Return [X, Y] of the center of cell containing provided text 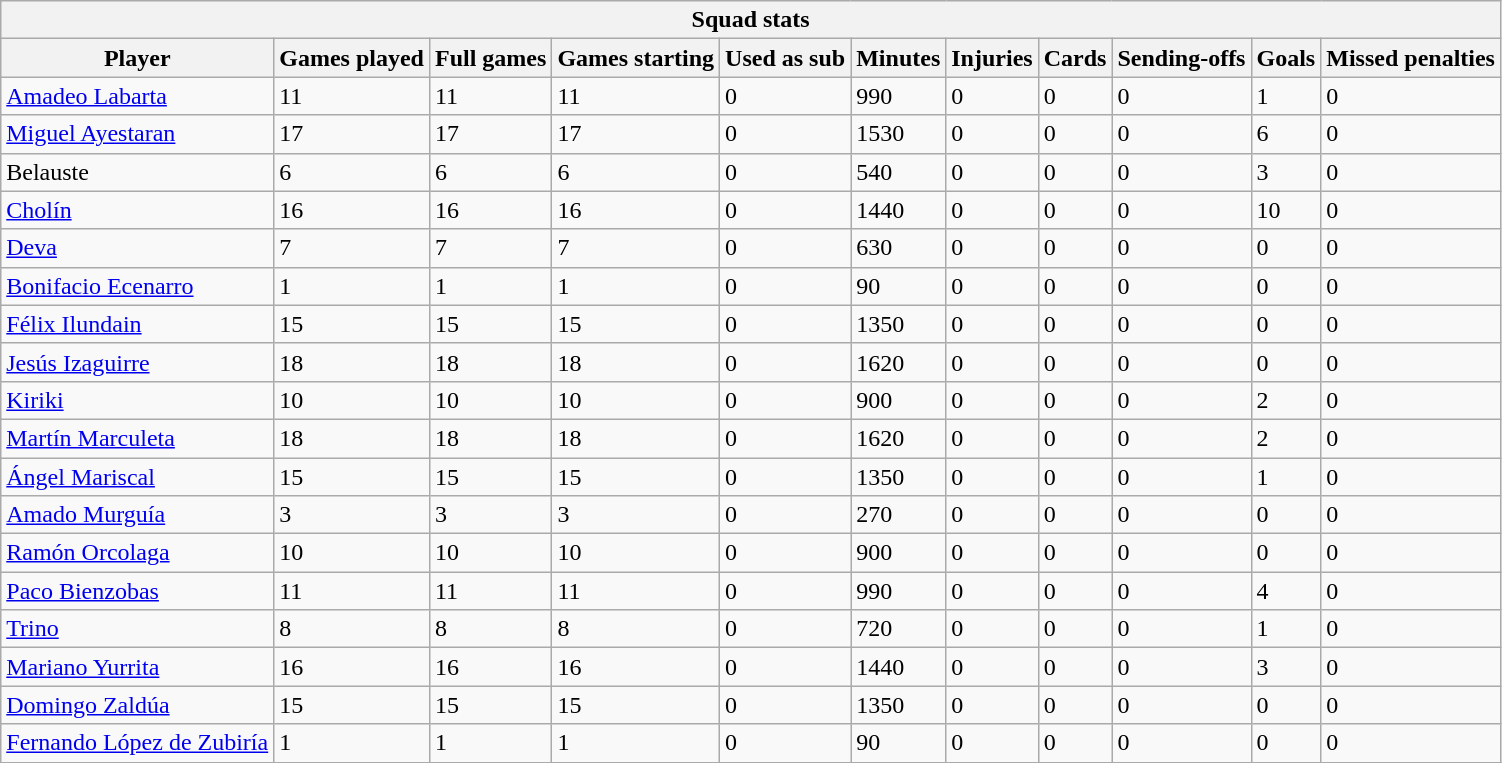
Injuries [992, 58]
Fernando López de Zubiría [138, 743]
Squad stats [751, 20]
Amadeo Labarta [138, 96]
Bonifacio Ecenarro [138, 286]
720 [898, 629]
1530 [898, 134]
Full games [490, 58]
Miguel Ayestaran [138, 134]
Félix Ilundain [138, 324]
270 [898, 515]
Used as sub [786, 58]
Games starting [636, 58]
Cards [1075, 58]
Trino [138, 629]
Minutes [898, 58]
Deva [138, 248]
Mariano Yurrita [138, 667]
Games played [352, 58]
540 [898, 172]
Amado Murguía [138, 515]
Sending-offs [1182, 58]
Kiriki [138, 400]
4 [1286, 591]
Ramón Orcolaga [138, 553]
Goals [1286, 58]
Player [138, 58]
Belauste [138, 172]
630 [898, 248]
Jesús Izaguirre [138, 362]
Domingo Zaldúa [138, 705]
Missed penalties [1411, 58]
Ángel Mariscal [138, 477]
Cholín [138, 210]
Paco Bienzobas [138, 591]
Martín Marculeta [138, 438]
